Capture the cell that displays the provided text and extract its [x, y] central coordinate. 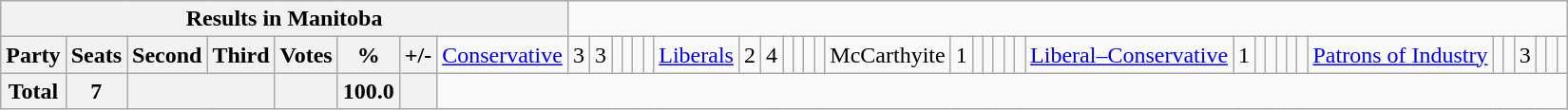
Liberal–Conservative [1129, 55]
Party [33, 55]
% [369, 55]
100.0 [369, 91]
Seats [96, 55]
Third [241, 55]
McCarthyite [888, 55]
Patrons of Industry [1401, 55]
4 [772, 55]
Second [167, 55]
Liberals [697, 55]
Votes [306, 55]
+/- [418, 55]
2 [749, 55]
7 [96, 91]
Conservative [503, 55]
Results in Manitoba [285, 19]
Total [33, 91]
